Provide the (X, Y) coordinate of the cell's center where the given text is located.  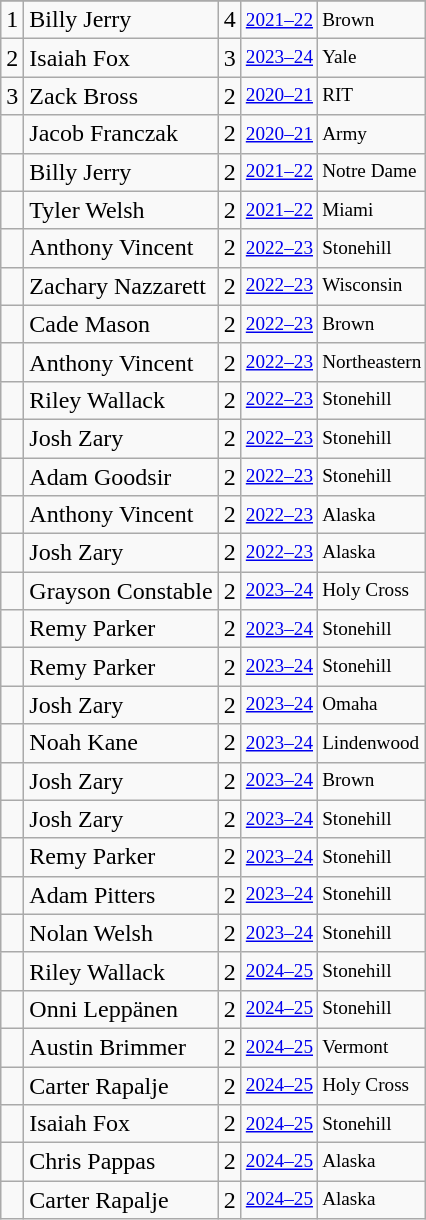
Miami (372, 210)
Grayson Constable (121, 591)
1 (12, 20)
Adam Goodsir (121, 477)
Vermont (372, 1047)
Lindenwood (372, 743)
Nolan Welsh (121, 933)
4 (230, 20)
Zachary Nazzarett (121, 286)
Austin Brimmer (121, 1047)
Adam Pitters (121, 895)
Notre Dame (372, 172)
Zack Bross (121, 96)
RIT (372, 96)
Jacob Franczak (121, 134)
Chris Pappas (121, 1162)
Army (372, 134)
Onni Leppänen (121, 1009)
Omaha (372, 705)
Noah Kane (121, 743)
Northeastern (372, 362)
Wisconsin (372, 286)
Cade Mason (121, 324)
Tyler Welsh (121, 210)
Yale (372, 58)
